Locate the cell with the specified text and output its (x, y) center coordinate. 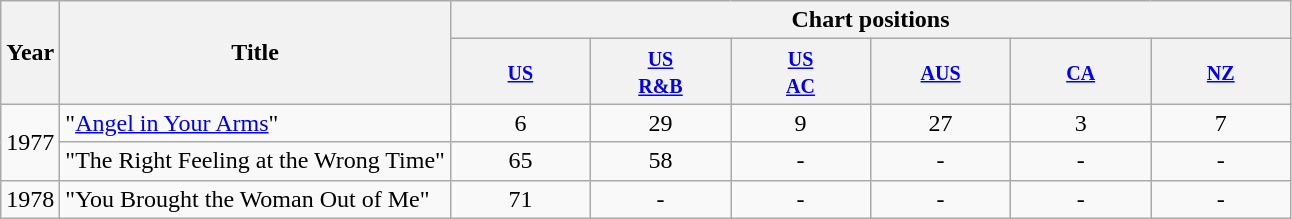
1978 (30, 199)
Year (30, 52)
27 (941, 123)
1977 (30, 142)
6 (520, 123)
29 (660, 123)
NZ (1221, 72)
AUS (941, 72)
"Angel in Your Arms" (256, 123)
Title (256, 52)
71 (520, 199)
"The Right Feeling at the Wrong Time" (256, 161)
65 (520, 161)
US (520, 72)
"You Brought the Woman Out of Me" (256, 199)
CA (1081, 72)
9 (800, 123)
US R&B (660, 72)
US AC (800, 72)
3 (1081, 123)
58 (660, 161)
Chart positions (870, 20)
7 (1221, 123)
